Capture the cell that displays the provided text and extract its (x, y) central coordinate. 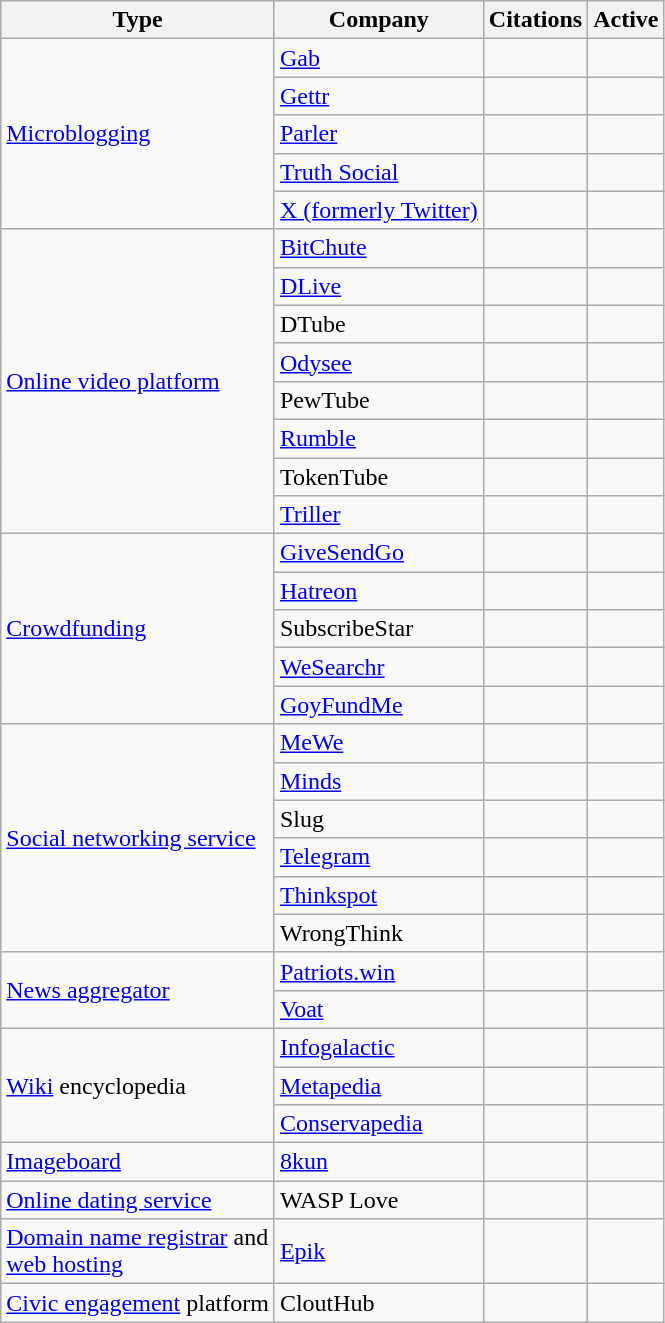
DLive (378, 286)
Voat (378, 1009)
X (formerly Twitter) (378, 210)
MeWe (378, 743)
Minds (378, 781)
Gab (378, 58)
WeSearchr (378, 667)
Gettr (378, 96)
Domain name registrar andweb hosting (138, 1252)
Online dating service (138, 1200)
Type (138, 20)
WASP Love (378, 1200)
Social networking service (138, 838)
Civic engagement platform (138, 1303)
News aggregator (138, 990)
Epik (378, 1252)
Thinkspot (378, 895)
8kun (378, 1162)
PewTube (378, 400)
SubscribeStar (378, 629)
Metapedia (378, 1085)
Slug (378, 819)
Odysee (378, 362)
Crowdfunding (138, 629)
Microblogging (138, 134)
Hatreon (378, 591)
Patriots.win (378, 971)
BitChute (378, 248)
GoyFundMe (378, 705)
DTube (378, 324)
Company (378, 20)
GiveSendGo (378, 553)
Wiki encyclopedia (138, 1085)
Citations (535, 20)
Truth Social (378, 172)
CloutHub (378, 1303)
WrongThink (378, 933)
Telegram (378, 857)
TokenTube (378, 477)
Active (626, 20)
Parler (378, 134)
Conservapedia (378, 1124)
Online video platform (138, 381)
Imageboard (138, 1162)
Triller (378, 515)
Infogalactic (378, 1047)
Rumble (378, 438)
